Detect which cell encompasses the target text, then output its (x, y) center coordinate. 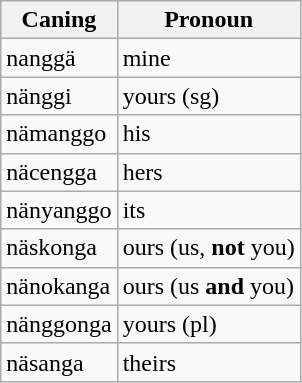
nänggi (59, 96)
näsanga (59, 362)
nänokanga (59, 286)
ours (us, not you) (208, 248)
näcengga (59, 172)
nänggonga (59, 324)
ours (us and you) (208, 286)
nanggä (59, 58)
mine (208, 58)
Pronoun (208, 20)
näskonga (59, 248)
hers (208, 172)
its (208, 210)
yours (pl) (208, 324)
theirs (208, 362)
nänyanggo (59, 210)
nämanggo (59, 134)
yours (sg) (208, 96)
Caning (59, 20)
his (208, 134)
